Provide the (X, Y) coordinate of the cell's center where the given text is located.  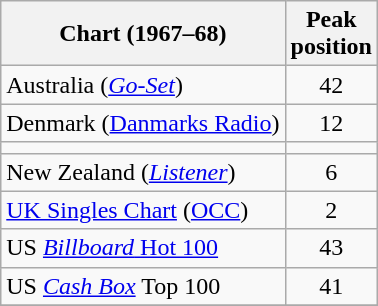
6 (331, 172)
2 (331, 210)
Denmark (Danmarks Radio) (143, 123)
UK Singles Chart (OCC) (143, 210)
Chart (1967–68) (143, 34)
42 (331, 85)
Peakposition (331, 34)
12 (331, 123)
Australia (Go-Set) (143, 85)
US Billboard Hot 100 (143, 248)
US Cash Box Top 100 (143, 286)
41 (331, 286)
New Zealand (Listener) (143, 172)
43 (331, 248)
